Locate the cell with the specified text and output its [X, Y] center coordinate. 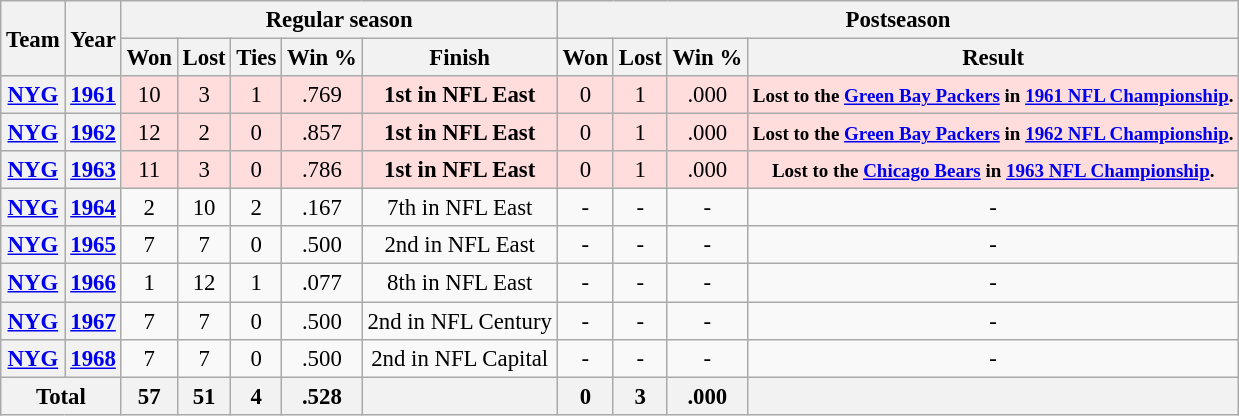
Finish [460, 58]
Total [61, 396]
.769 [322, 95]
8th in NFL East [460, 283]
1963 [93, 170]
1966 [93, 283]
1968 [93, 358]
.077 [322, 283]
Lost to the Green Bay Packers in 1962 NFL Championship. [994, 133]
7th in NFL East [460, 208]
Regular season [339, 20]
.528 [322, 396]
2nd in NFL Century [460, 321]
Lost to the Chicago Bears in 1963 NFL Championship. [994, 170]
51 [204, 396]
4 [256, 396]
Result [994, 58]
Postseason [898, 20]
2nd in NFL Capital [460, 358]
1961 [93, 95]
Ties [256, 58]
2nd in NFL East [460, 245]
Year [93, 38]
.786 [322, 170]
1967 [93, 321]
.167 [322, 208]
Lost to the Green Bay Packers in 1961 NFL Championship. [994, 95]
57 [149, 396]
Team [33, 38]
1964 [93, 208]
1962 [93, 133]
1965 [93, 245]
.857 [322, 133]
11 [149, 170]
